Detect which cell encompasses the target text, then output its (X, Y) center coordinate. 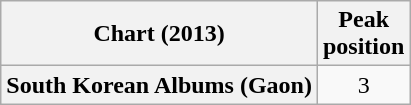
South Korean Albums (Gaon) (160, 85)
Peakposition (363, 34)
3 (363, 85)
Chart (2013) (160, 34)
